Identify which cell holds the provided text, then report its (x, y) central coordinate. 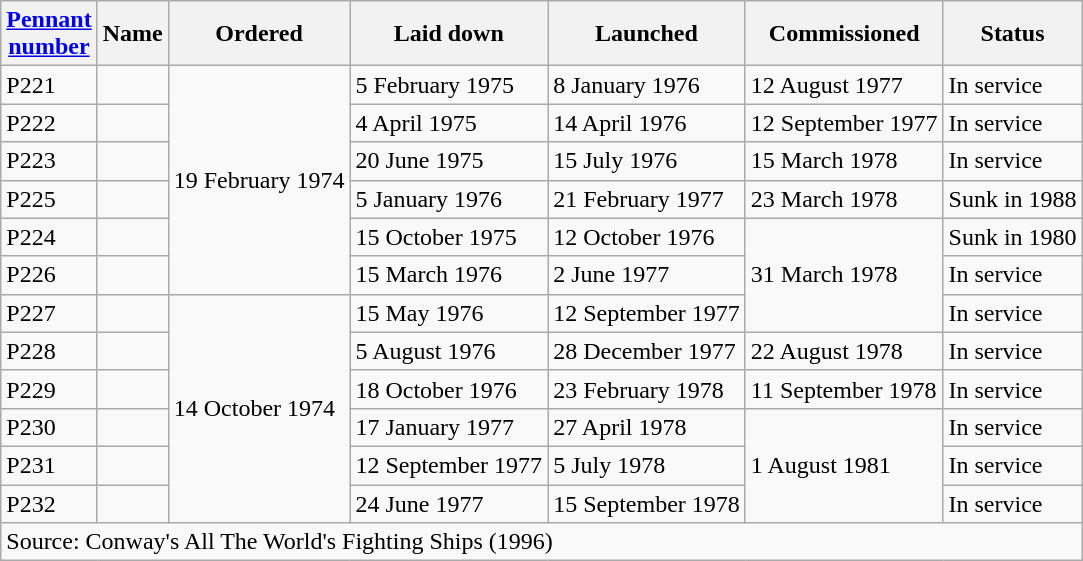
15 September 1978 (647, 503)
P223 (49, 161)
15 May 1976 (449, 313)
P231 (49, 465)
5 July 1978 (647, 465)
31 March 1978 (844, 275)
15 March 1976 (449, 275)
15 July 1976 (647, 161)
P226 (49, 275)
15 October 1975 (449, 237)
Sunk in 1988 (1012, 199)
19 February 1974 (259, 180)
5 August 1976 (449, 351)
17 January 1977 (449, 427)
P225 (49, 199)
P232 (49, 503)
5 February 1975 (449, 85)
23 February 1978 (647, 389)
P228 (49, 351)
P227 (49, 313)
P224 (49, 237)
20 June 1975 (449, 161)
P221 (49, 85)
4 April 1975 (449, 123)
23 March 1978 (844, 199)
Source: Conway's All The World's Fighting Ships (1996) (542, 542)
27 April 1978 (647, 427)
2 June 1977 (647, 275)
Pennantnumber (49, 34)
28 December 1977 (647, 351)
11 September 1978 (844, 389)
1 August 1981 (844, 465)
8 January 1976 (647, 85)
12 August 1977 (844, 85)
Sunk in 1980 (1012, 237)
Ordered (259, 34)
24 June 1977 (449, 503)
Laid down (449, 34)
21 February 1977 (647, 199)
5 January 1976 (449, 199)
Commissioned (844, 34)
12 October 1976 (647, 237)
14 October 1974 (259, 408)
14 April 1976 (647, 123)
Launched (647, 34)
Name (132, 34)
Status (1012, 34)
22 August 1978 (844, 351)
15 March 1978 (844, 161)
P222 (49, 123)
P230 (49, 427)
P229 (49, 389)
18 October 1976 (449, 389)
